Extract the [x, y] coordinate from the center of the cell holding the provided text.  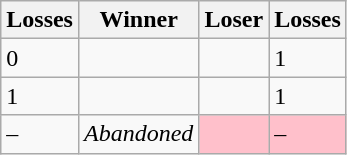
Abandoned [138, 134]
0 [40, 58]
Loser [234, 20]
Winner [138, 20]
